Extract the (X, Y) coordinate from the center of the cell holding the provided text.  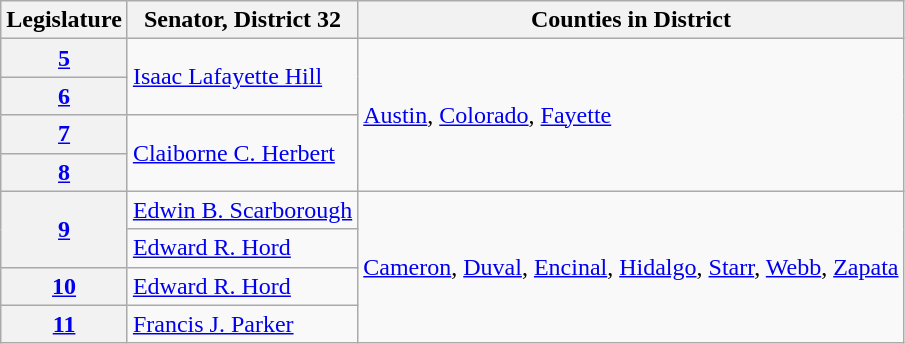
7 (64, 134)
10 (64, 286)
Counties in District (631, 20)
Claiborne C. Herbert (242, 153)
6 (64, 96)
9 (64, 229)
Legislature (64, 20)
Senator, District 32 (242, 20)
Edwin B. Scarborough (242, 210)
11 (64, 324)
8 (64, 172)
5 (64, 58)
Austin, Colorado, Fayette (631, 115)
Isaac Lafayette Hill (242, 77)
Francis J. Parker (242, 324)
Cameron, Duval, Encinal, Hidalgo, Starr, Webb, Zapata (631, 267)
